Provide the (x, y) coordinate of the cell's center where the given text is located.  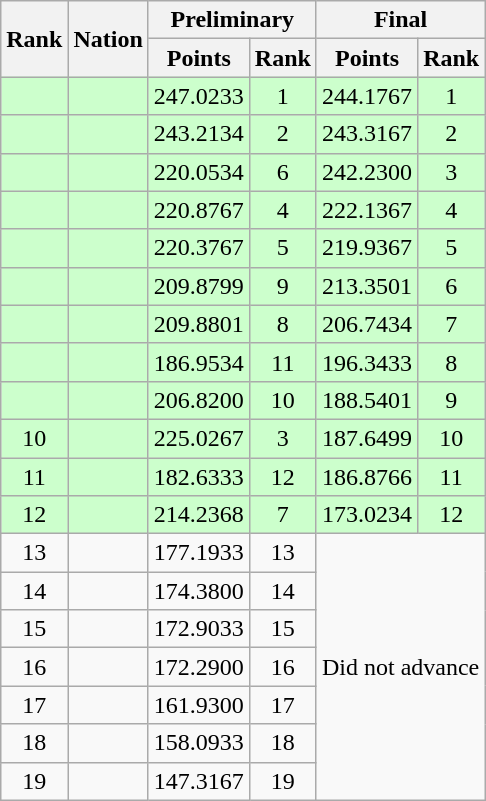
172.2900 (198, 667)
243.3167 (366, 134)
161.9300 (198, 705)
209.8799 (198, 286)
206.7434 (366, 324)
Preliminary (232, 20)
187.6499 (366, 438)
206.8200 (198, 400)
172.9033 (198, 629)
209.8801 (198, 324)
220.8767 (198, 210)
Final (400, 20)
222.1367 (366, 210)
225.0267 (198, 438)
214.2368 (198, 515)
220.0534 (198, 172)
196.3433 (366, 362)
147.3167 (198, 781)
186.8766 (366, 477)
174.3800 (198, 591)
186.9534 (198, 362)
Nation (108, 39)
243.2134 (198, 134)
247.0233 (198, 96)
219.9367 (366, 248)
173.0234 (366, 515)
158.0933 (198, 743)
182.6333 (198, 477)
244.1767 (366, 96)
Did not advance (400, 667)
242.2300 (366, 172)
220.3767 (198, 248)
188.5401 (366, 400)
177.1933 (198, 553)
213.3501 (366, 286)
